Scan for the cell matching the given text and deliver its (X, Y) coordinate at center. 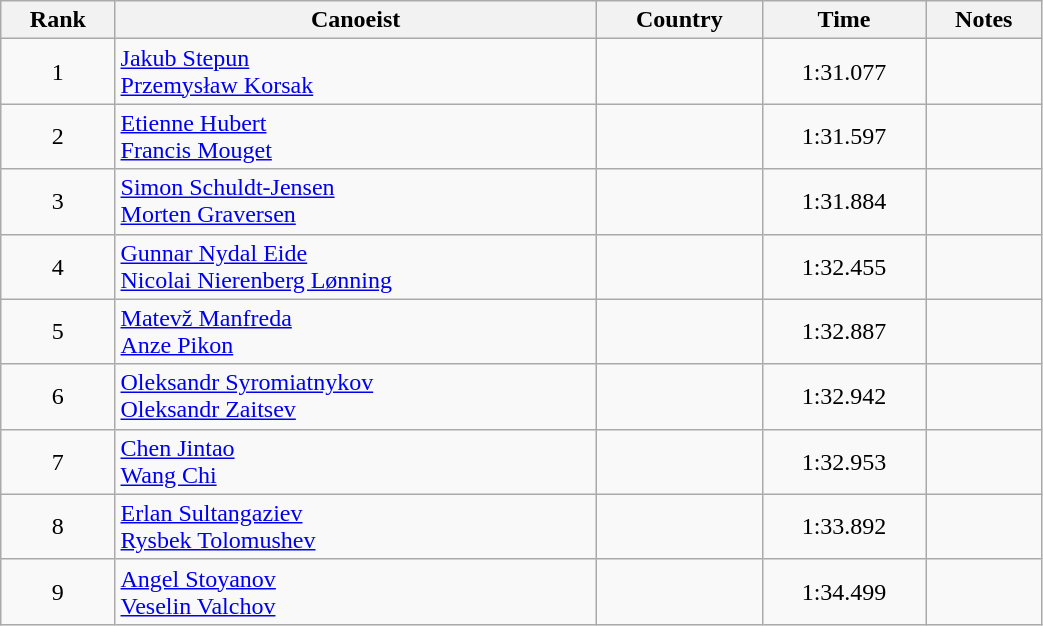
Country (679, 20)
3 (58, 202)
1:32.942 (844, 396)
Canoeist (356, 20)
Chen JintaoWang Chi (356, 462)
Erlan SultangazievRysbek Tolomushev (356, 526)
1:32.953 (844, 462)
Etienne HubertFrancis Mouget (356, 136)
Angel StoyanovVeselin Valchov (356, 592)
Simon Schuldt-JensenMorten Graversen (356, 202)
7 (58, 462)
1:31.884 (844, 202)
1:33.892 (844, 526)
Jakub StepunPrzemysław Korsak (356, 72)
1:32.455 (844, 266)
4 (58, 266)
1:31.597 (844, 136)
1:32.887 (844, 332)
Gunnar Nydal EideNicolai Nierenberg Lønning (356, 266)
6 (58, 396)
Time (844, 20)
Notes (984, 20)
5 (58, 332)
1:34.499 (844, 592)
8 (58, 526)
Oleksandr SyromiatnykovOleksandr Zaitsev (356, 396)
1:31.077 (844, 72)
Rank (58, 20)
Matevž ManfredaAnze Pikon (356, 332)
1 (58, 72)
2 (58, 136)
9 (58, 592)
